Search for the cell housing the specified text and yield its [x, y] center coordinate. 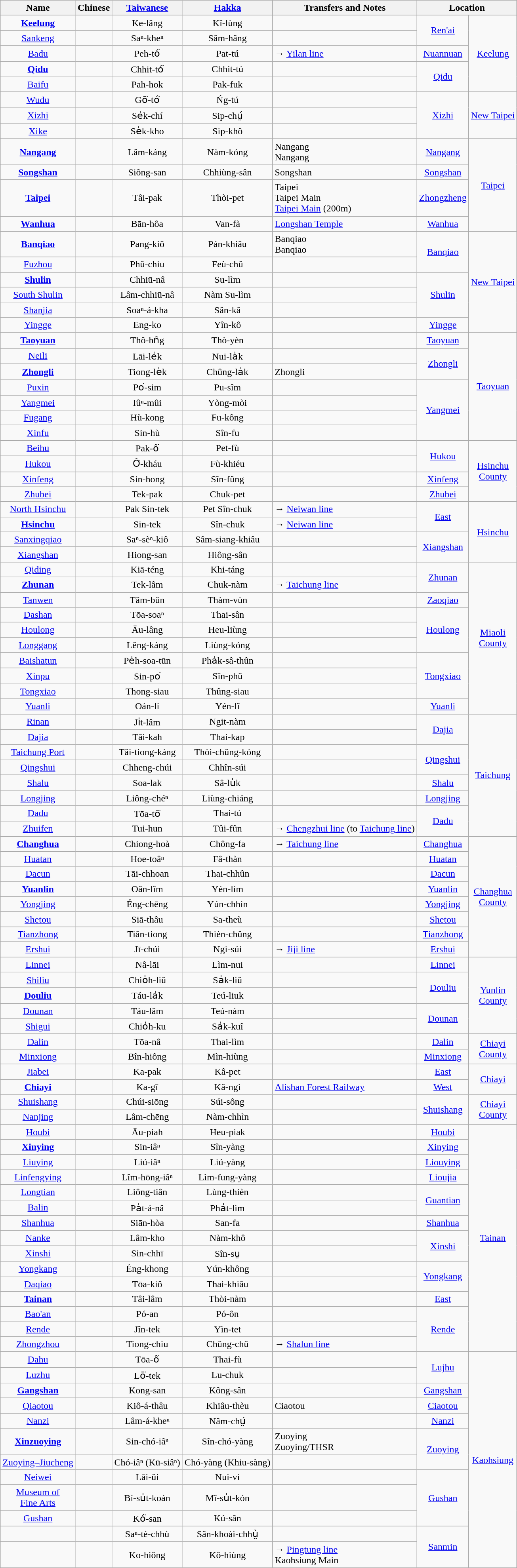
Sin-hong [147, 479]
Thò-yèn [227, 340]
Tâi-tiong-káng [147, 752]
Pat-tú [227, 53]
Sip-khô [227, 131]
Yîn-kô [227, 325]
Zhongzheng [443, 198]
Sin-chhī [147, 1254]
Liùng-kóng [227, 645]
Liuying [38, 1162]
Sâm-hâng [227, 38]
Hakka [227, 8]
Sin-tek [147, 524]
Taipei Taipei Main Taipei Main (200m) [345, 198]
Taichung Port [38, 752]
Pet Sîn-chuk [227, 509]
Thòi-nàm [227, 1299]
Yún-không [227, 1269]
Ko-hiông [147, 1555]
Fu-kông [227, 418]
Daqiao [38, 1284]
Kó͘-san [147, 1519]
Kiô-á-thâu [147, 1406]
Shanjia [38, 310]
Jiabei [38, 1071]
Xinpu [38, 676]
Zuoying [443, 1449]
Po͘-sim [147, 387]
Sîn-fu [227, 433]
Lâm-káng [147, 152]
Hù-kong [147, 418]
Tek-lâm [147, 584]
Saⁿ-sèⁿ-kiô [147, 539]
Chio̍h-liû [147, 980]
Lāi-ûi [147, 1477]
North Hsinchu [38, 509]
Tōa-kiô [147, 1284]
Táu-la̍k [147, 995]
Pang-kiô [147, 244]
Kiā-téng [147, 569]
Zhuifen [38, 829]
Jī-chúi [147, 949]
Sîn-chó-yàng [227, 1441]
Puxin [38, 387]
Longshan Temple [345, 224]
Ka-pak [147, 1071]
Chhîn-súi [227, 767]
Phû-chiu [147, 265]
Neiwei [38, 1477]
Thai-fù [227, 1360]
Liùng-chiáng [227, 798]
Thòi-chûng-kóng [227, 752]
Lioujia [443, 1177]
Súi-sông [227, 1102]
Bí-su̍t-koán [147, 1498]
Oán-lí [147, 706]
→ Pingtung line Kaohsiung Main [345, 1555]
Longgang [38, 645]
Pu-sîm [227, 387]
Sîn-chuk [227, 524]
Liông-tiân [147, 1192]
Ke-lâng [147, 23]
MiaoliCounty [493, 638]
Sa̍k-kuî [227, 1026]
Dahu [38, 1360]
Baifu [38, 84]
Longtian [38, 1192]
Fugang [38, 418]
Shiliu [38, 980]
Kaohsiung [493, 1460]
Nui-la̍k [227, 356]
Tanwen [38, 600]
Ka-gī [147, 1087]
Lujhu [443, 1368]
Sîn-yàng [227, 1147]
Pak-fuk [227, 84]
Liouying [443, 1162]
Zuoying–Jiucheng [38, 1462]
Éng-chēng [147, 904]
Bîn-hiông [147, 1056]
Fù-khiéu [227, 464]
Xinfu [38, 433]
Chiong-hoà [147, 844]
Taiwanese [147, 8]
Sa-theù [227, 919]
Baishatun [38, 660]
Teú-liuk [227, 995]
Éng-khong [147, 1269]
Eng-ko [147, 325]
Name [38, 8]
Saⁿ-tè-chhù [147, 1534]
Pha̍k-sâ-thûn [227, 660]
Bān-hôa [147, 224]
Pán-khiâu [227, 244]
Tui-hun [147, 829]
Pó-an [147, 1314]
Thai-sân [227, 615]
Yèn-lìm [227, 889]
Zuoying Zuoying/THSR [345, 1441]
Kâ-ngi [227, 1087]
Lu-chuk [227, 1375]
YunlinCounty [493, 995]
Xike [38, 131]
Ńg-tú [227, 100]
Sîn-fûng [227, 479]
Siông-san [147, 172]
Tâi-pak [147, 198]
Guantian [443, 1200]
Nangang Nangang [345, 152]
Fuzhou [38, 265]
Se̍k-kho [147, 131]
Yén-lî [227, 706]
San-fa [227, 1223]
Rinan [38, 722]
Iûⁿ-mûi [147, 403]
Nanke [38, 1238]
Sân-kâ [227, 310]
Tōa-tō͘ [147, 813]
Pa̍t-á-nâ [147, 1208]
Thàm-vùn [227, 600]
Thièn-chûng [227, 934]
Badu [38, 53]
Táu-lâm [147, 1011]
Tâi-lâm [147, 1299]
Kô-hiùng [227, 1555]
Nuannuan [443, 53]
Sin-hù [147, 433]
Lîm-hōng-iâⁿ [147, 1177]
Chinese [93, 8]
Ô͘-kháu [147, 464]
Lâm-á-kheⁿ [147, 1421]
Lùng-thièn [227, 1192]
Taichung [493, 775]
Nâm-chṳ́ [227, 1421]
Tiân-tiong [147, 934]
Lâm-chēng [147, 1117]
Pet-fù [227, 448]
Lìm-nui [227, 964]
Kâ-pet [227, 1071]
Museum ofFine Arts [38, 1498]
Tek-pak [147, 494]
Feù-chû [227, 265]
Thô-hn̂g [147, 340]
Nàm-khô [227, 1238]
Tāi-kah [147, 737]
Qiaotou [38, 1406]
Neili [38, 356]
Chuk-pet [227, 494]
Sin-iâⁿ [147, 1147]
Pe̍h-soa-tūn [147, 660]
Thai-khiâu [227, 1284]
Tōa-ô͘ [147, 1360]
Dashan [38, 615]
Nàm-chhìn [227, 1117]
Hiông-sân [227, 554]
Ren'ai [443, 30]
Hiong-san [147, 554]
Sân-khoài-chhṳ̀ [227, 1534]
Hoe-toâⁿ [147, 859]
Sin-po͘ [147, 676]
Nàm Su-lìm [227, 295]
Van-fà [227, 224]
Mìn-hiùng [227, 1056]
Tiong-le̍k [147, 372]
Chio̍h-ku [147, 1026]
Xinzuoying [38, 1441]
Liú-yàng [227, 1162]
Chó-iâⁿ (Kū-siâⁿ) [147, 1462]
Chúi-siōng [147, 1102]
Linfengying [38, 1177]
Se̍k-chí [147, 116]
Sanmin [443, 1547]
Sîn-phû [227, 676]
Tāi-chhoan [147, 874]
Siā-thâu [147, 919]
Sankeng [38, 38]
Yìn-tet [227, 1329]
Fâ-thàn [227, 859]
Lìm-fung-yàng [227, 1177]
Chûng-chû [227, 1344]
Saⁿ-kheⁿ [147, 38]
Banqiao Banqiao [345, 244]
→ Jiji line [345, 949]
Mî-su̍t-kón [227, 1498]
Su-lìm [227, 280]
Shigui [38, 1026]
Āu-piah [147, 1132]
Sanxingqiao [38, 539]
Thòi-pet [227, 198]
→ Shalun line [345, 1344]
Soa-lak [147, 783]
Kông-sân [227, 1391]
Thong-siau [147, 691]
Chhiū-nâ [147, 280]
Nâ-lāi [147, 964]
Lâm-chhiū-nâ [147, 295]
Zaoqiao [443, 600]
Chó-yàng (Khiu-sàng) [227, 1462]
Lêng-káng [147, 645]
Lâm-kho [147, 1238]
Location [467, 8]
Thûng-siau [227, 691]
Pak-ô͘ [147, 448]
Siān-hòa [147, 1223]
Bao'an [38, 1314]
Gō͘-tó͘ [147, 100]
Wudu [38, 100]
Sa̍k-liû [227, 980]
Transfers and Notes [345, 8]
Teú-nàm [227, 1011]
Tiong-chiu [147, 1344]
West [443, 1087]
Nanjing [38, 1117]
Khi-táng [227, 569]
Qiding [38, 569]
Chông-fa [227, 844]
Beihu [38, 448]
Tōa-soaⁿ [147, 615]
Lāi-le̍k [147, 356]
Ji̍t-lâm [147, 722]
Oân-lîm [147, 889]
ChanghuaCounty [493, 896]
Tûi-fûn [227, 829]
Sâm-siang-khiâu [227, 539]
Yòng-mòi [227, 403]
Chheng-chúi [147, 767]
Nàm-kóng [227, 152]
Thai-tú [227, 813]
South Shulin [38, 295]
Kú-sân [227, 1519]
Soaⁿ-á-kha [147, 310]
Pah-hok [147, 84]
Liông-chéⁿ [147, 798]
Sîn-sṳ [227, 1254]
Liú-iâⁿ [147, 1162]
Pak Sin-tek [147, 509]
Pha̍t-lìm [227, 1208]
Jîn-tek [147, 1329]
Sâ-lu̍k [227, 783]
Kî-lùng [227, 23]
Tâm-bûn [147, 600]
Āu-lâng [147, 630]
Tōa-nâ [147, 1041]
Yún-chhìn [227, 904]
Lō͘-tek [147, 1375]
Zhongzhou [38, 1344]
Heu-piak [227, 1132]
Chuk-nàm [227, 584]
Ngi-súi [227, 949]
→ Chengzhui line (to Taichung line) [345, 829]
Ngit-nàm [227, 722]
Chhiùng-sân [227, 172]
Nui-vì [227, 1477]
Luzhu [38, 1375]
Peh-tó͘ [147, 53]
Thai-chhûn [227, 874]
Pó-ôn [227, 1314]
Chhit-tó͘ [147, 69]
Thai-kap [227, 737]
HsinchuCounty [493, 471]
Kong-san [147, 1391]
Sip-chṳ́ [227, 116]
Chhit-tú [227, 69]
Heu-liùng [227, 630]
→ Yilan line [345, 53]
Sin-chó-iâⁿ [147, 1441]
Alishan Forest Railway [345, 1087]
Chûng-la̍k [227, 372]
Khiâu-thèu [227, 1406]
Balin [38, 1208]
Thai-lìm [227, 1041]
